Determine the [X, Y] coordinate at the center of the cell enclosing the given text.  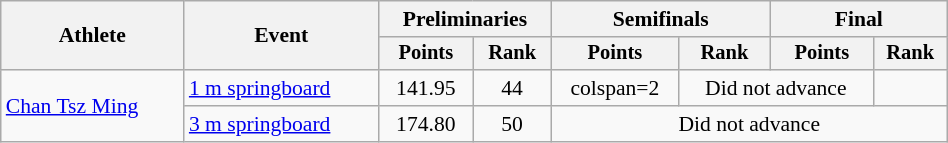
44 [512, 88]
Athlete [92, 36]
Chan Tsz Ming [92, 106]
3 m springboard [282, 124]
Semifinals [660, 19]
colspan=2 [614, 88]
Event [282, 36]
1 m springboard [282, 88]
Preliminaries [466, 19]
141.95 [426, 88]
Final [858, 19]
50 [512, 124]
174.80 [426, 124]
